Locate the cell with the specified text and output its [X, Y] center coordinate. 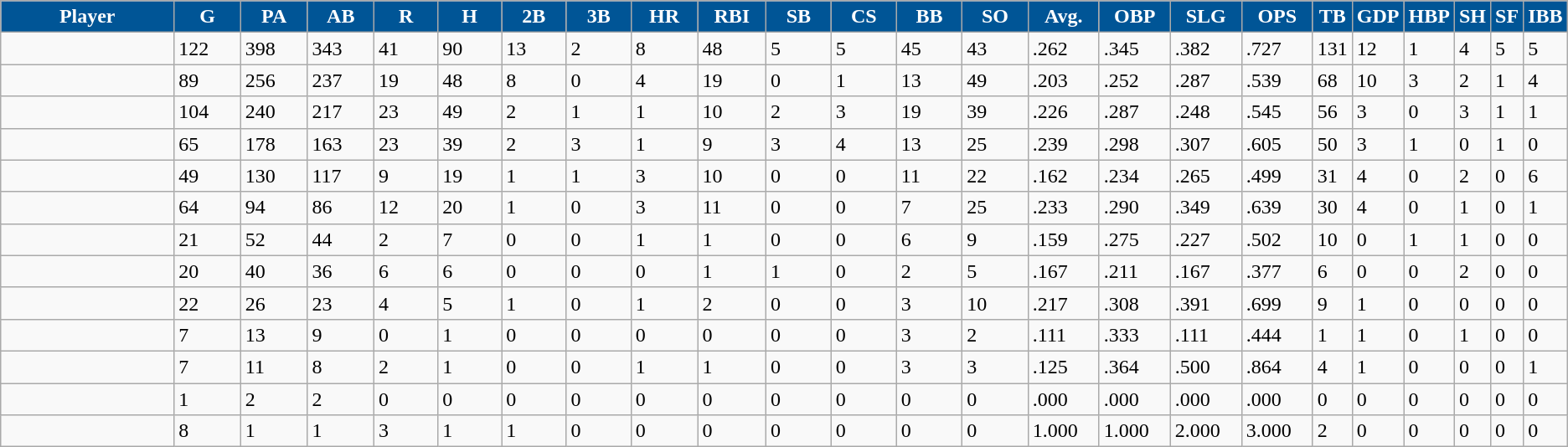
BB [929, 17]
.275 [1134, 239]
.262 [1064, 49]
56 [1332, 112]
GDP [1378, 17]
.308 [1134, 303]
2B [534, 17]
SB [799, 17]
RBI [732, 17]
163 [341, 144]
122 [208, 49]
H [470, 17]
.226 [1064, 112]
OBP [1134, 17]
26 [274, 303]
Player [87, 17]
50 [1332, 144]
.252 [1134, 80]
131 [1332, 49]
.203 [1064, 80]
.307 [1206, 144]
R [406, 17]
343 [341, 49]
.290 [1134, 208]
CS [864, 17]
TB [1332, 17]
.499 [1277, 176]
OPS [1277, 17]
.502 [1277, 239]
41 [406, 49]
94 [274, 208]
89 [208, 80]
64 [208, 208]
40 [274, 271]
.159 [1064, 239]
.298 [1134, 144]
52 [274, 239]
.864 [1277, 367]
.125 [1064, 367]
.333 [1134, 335]
HR [664, 17]
G [208, 17]
.391 [1206, 303]
.382 [1206, 49]
.539 [1277, 80]
.162 [1064, 176]
.345 [1134, 49]
3.000 [1277, 431]
HBP [1429, 17]
IBB [1546, 17]
.349 [1206, 208]
.699 [1277, 303]
36 [341, 271]
.500 [1206, 367]
.217 [1064, 303]
43 [995, 49]
237 [341, 80]
.227 [1206, 239]
SO [995, 17]
256 [274, 80]
45 [929, 49]
.545 [1277, 112]
65 [208, 144]
44 [341, 239]
.605 [1277, 144]
21 [208, 239]
.444 [1277, 335]
.211 [1134, 271]
.265 [1206, 176]
.234 [1134, 176]
217 [341, 112]
130 [274, 176]
.239 [1064, 144]
Avg. [1064, 17]
30 [1332, 208]
178 [274, 144]
PA [274, 17]
SLG [1206, 17]
104 [208, 112]
117 [341, 176]
240 [274, 112]
SF [1508, 17]
.639 [1277, 208]
.248 [1206, 112]
86 [341, 208]
.233 [1064, 208]
398 [274, 49]
.727 [1277, 49]
3B [598, 17]
2.000 [1206, 431]
31 [1332, 176]
SH [1473, 17]
90 [470, 49]
68 [1332, 80]
.364 [1134, 367]
.377 [1277, 271]
AB [341, 17]
